Provide the [X, Y] coordinate of the cell's center where the given text is located.  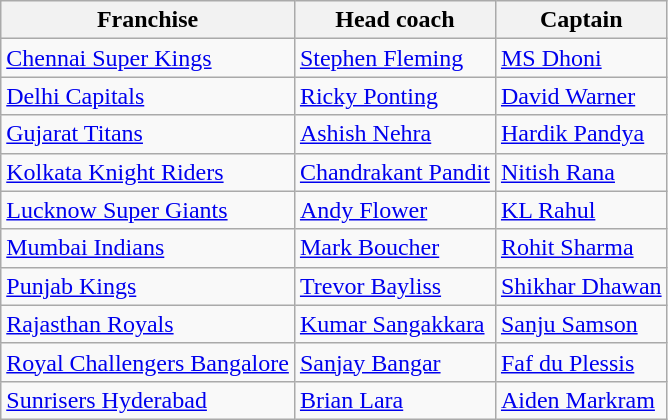
Faf du Plessis [581, 362]
Lucknow Super Giants [148, 210]
Delhi Capitals [148, 96]
Sanjay Bangar [394, 362]
Nitish Rana [581, 172]
Rohit Sharma [581, 248]
David Warner [581, 96]
Ricky Ponting [394, 96]
Chennai Super Kings [148, 58]
Kumar Sangakkara [394, 324]
Andy Flower [394, 210]
Punjab Kings [148, 286]
Hardik Pandya [581, 134]
Trevor Bayliss [394, 286]
KL Rahul [581, 210]
Gujarat Titans [148, 134]
Mumbai Indians [148, 248]
Royal Challengers Bangalore [148, 362]
Kolkata Knight Riders [148, 172]
Franchise [148, 20]
Sanju Samson [581, 324]
Rajasthan Royals [148, 324]
Shikhar Dhawan [581, 286]
Chandrakant Pandit [394, 172]
Brian Lara [394, 400]
Head coach [394, 20]
MS Dhoni [581, 58]
Aiden Markram [581, 400]
Sunrisers Hyderabad [148, 400]
Mark Boucher [394, 248]
Ashish Nehra [394, 134]
Captain [581, 20]
Stephen Fleming [394, 58]
